Return the [X, Y] coordinate for the center point of the cell that contains the specified text.  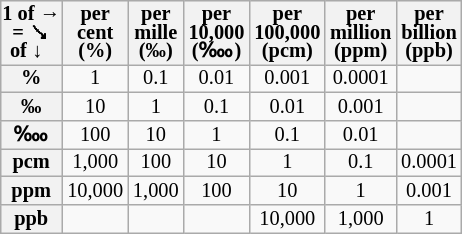
‰ [31, 107]
ppb [31, 219]
percent(%) [95, 32]
% [31, 79]
‱ [31, 135]
permillion(ppm) [360, 32]
perbillion(ppb) [429, 32]
1 of →= ⭨of ↓ [31, 32]
ppm [31, 191]
permille(‰) [156, 32]
per10,000(‱) [217, 32]
pcm [31, 163]
per100,000(pcm) [287, 32]
